From the cell containing the given text, extract its center point as (X, Y) coordinate. 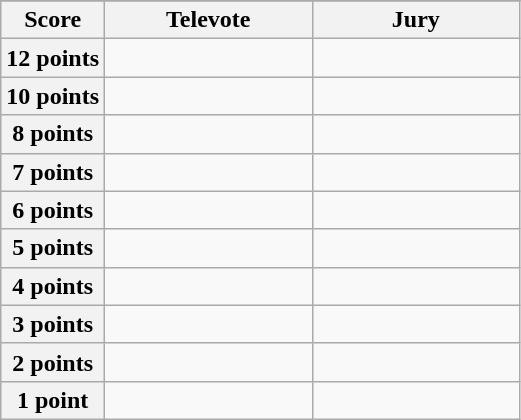
8 points (53, 134)
2 points (53, 362)
Jury (416, 20)
Score (53, 20)
6 points (53, 210)
3 points (53, 324)
5 points (53, 248)
12 points (53, 58)
4 points (53, 286)
10 points (53, 96)
1 point (53, 400)
7 points (53, 172)
Televote (209, 20)
